Extract the [X, Y] coordinate from the center of the cell holding the provided text.  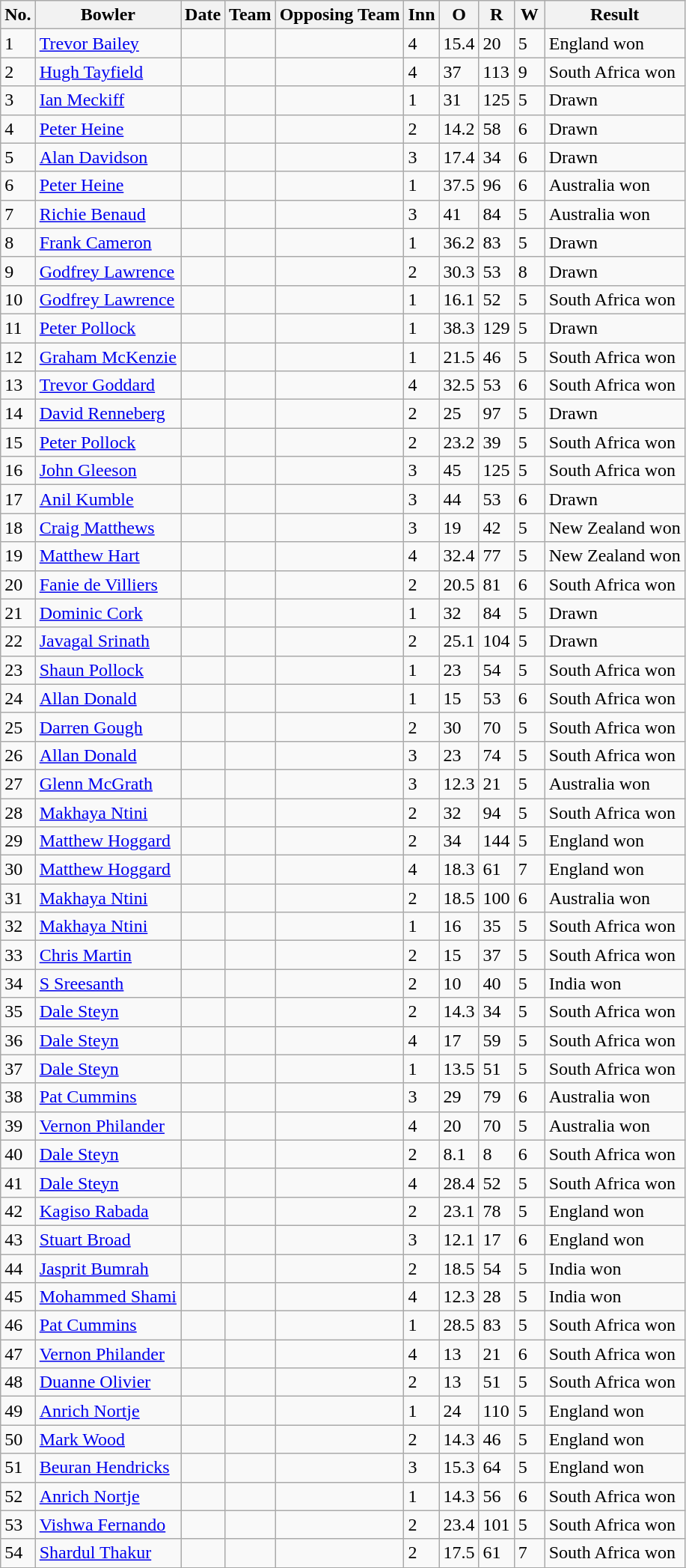
R [497, 15]
30.3 [459, 271]
Ian Meckiff [108, 100]
8.1 [459, 1154]
94 [497, 812]
O [459, 15]
37.5 [459, 186]
17.4 [459, 157]
No. [18, 15]
14.2 [459, 129]
104 [497, 641]
28.5 [459, 1326]
38 [18, 1097]
Glenn McGrath [108, 784]
43 [18, 1239]
Graham McKenzie [108, 357]
Beuran Hendricks [108, 1468]
Richie Benaud [108, 214]
Duanne Olivier [108, 1382]
Stuart Broad [108, 1239]
23.4 [459, 1525]
S Sreesanth [108, 983]
56 [497, 1496]
28.4 [459, 1183]
Shaun Pollock [108, 670]
16.1 [459, 299]
74 [497, 755]
47 [18, 1354]
23.1 [459, 1211]
23.2 [459, 442]
38.3 [459, 328]
17.5 [459, 1553]
John Gleeson [108, 471]
Result [615, 15]
15.3 [459, 1468]
79 [497, 1097]
32.4 [459, 556]
36 [18, 1040]
48 [18, 1382]
18.3 [459, 870]
Mohammed Shami [108, 1297]
W [530, 15]
Inn [422, 15]
Dominic Cork [108, 613]
Opposing Team [340, 15]
Alan Davidson [108, 157]
Team [251, 15]
Mark Wood [108, 1439]
Shardul Thakur [108, 1553]
77 [497, 556]
21.5 [459, 357]
Bowler [108, 15]
Jasprit Bumrah [108, 1269]
Trevor Bailey [108, 43]
58 [497, 129]
12.1 [459, 1239]
Craig Matthews [108, 528]
144 [497, 841]
96 [497, 186]
14 [18, 414]
110 [497, 1411]
Kagiso Rabada [108, 1211]
100 [497, 898]
Hugh Tayfield [108, 72]
81 [497, 585]
32.5 [459, 385]
12 [18, 357]
33 [18, 955]
113 [497, 72]
129 [497, 328]
26 [18, 755]
25.1 [459, 641]
36.2 [459, 242]
64 [497, 1468]
Chris Martin [108, 955]
97 [497, 414]
49 [18, 1411]
13.5 [459, 1069]
101 [497, 1525]
Frank Cameron [108, 242]
27 [18, 784]
22 [18, 641]
Anil Kumble [108, 499]
Darren Gough [108, 727]
David Renneberg [108, 414]
Trevor Goddard [108, 385]
Vishwa Fernando [108, 1525]
15.4 [459, 43]
20.5 [459, 585]
59 [497, 1040]
Date [203, 15]
50 [18, 1439]
Fanie de Villiers [108, 585]
18 [18, 528]
11 [18, 328]
78 [497, 1211]
Matthew Hart [108, 556]
Javagal Srinath [108, 641]
